Scan for the cell matching the given text and deliver its (X, Y) coordinate at center. 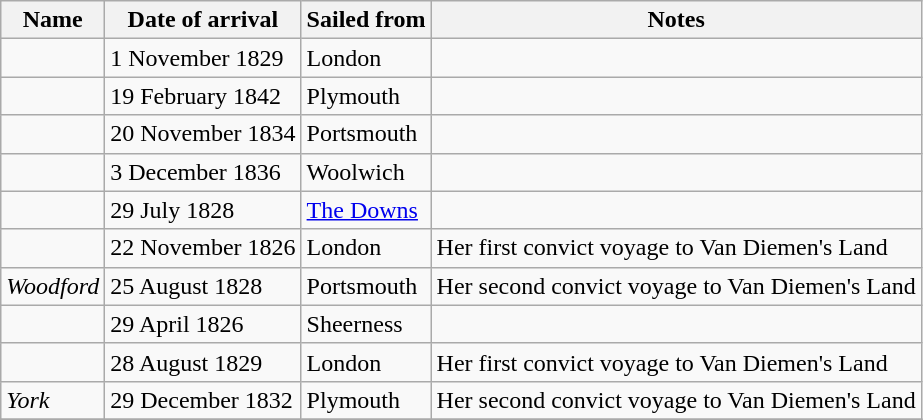
Notes (676, 20)
Date of arrival (203, 20)
York (53, 400)
Woodford (53, 286)
19 February 1842 (203, 96)
1 November 1829 (203, 58)
29 December 1832 (203, 400)
Sheerness (366, 324)
Sailed from (366, 20)
22 November 1826 (203, 248)
20 November 1834 (203, 134)
29 April 1826 (203, 324)
Name (53, 20)
Woolwich (366, 172)
The Downs (366, 210)
3 December 1836 (203, 172)
29 July 1828 (203, 210)
28 August 1829 (203, 362)
25 August 1828 (203, 286)
